For the text-containing cell, return its midpoint in (X, Y) coordinate format. 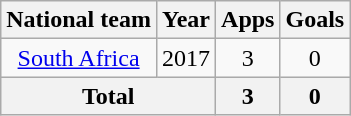
Apps (248, 20)
National team (79, 20)
South Africa (79, 58)
Year (186, 20)
Total (108, 96)
Goals (315, 20)
2017 (186, 58)
